Extract the (x, y) coordinate from the center of the cell holding the provided text.  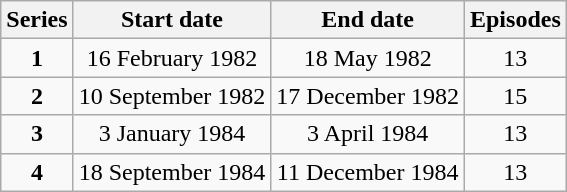
16 February 1982 (172, 58)
1 (37, 58)
17 December 1982 (368, 96)
Series (37, 20)
End date (368, 20)
3 (37, 134)
Start date (172, 20)
Episodes (515, 20)
3 April 1984 (368, 134)
18 September 1984 (172, 172)
4 (37, 172)
10 September 1982 (172, 96)
2 (37, 96)
11 December 1984 (368, 172)
3 January 1984 (172, 134)
15 (515, 96)
18 May 1982 (368, 58)
